Return the [x, y] coordinate for the center point of the cell that contains the specified text.  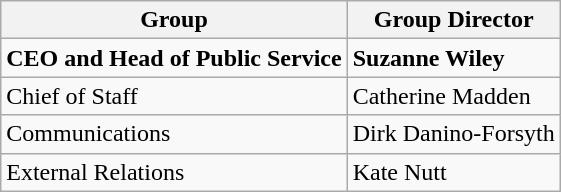
Catherine Madden [454, 96]
Kate Nutt [454, 172]
CEO and Head of Public Service [174, 58]
Chief of Staff [174, 96]
Dirk Danino-Forsyth [454, 134]
External Relations [174, 172]
Communications [174, 134]
Group Director [454, 20]
Group [174, 20]
Suzanne Wiley [454, 58]
